Return the [X, Y] coordinate for the center point of the cell that contains the specified text.  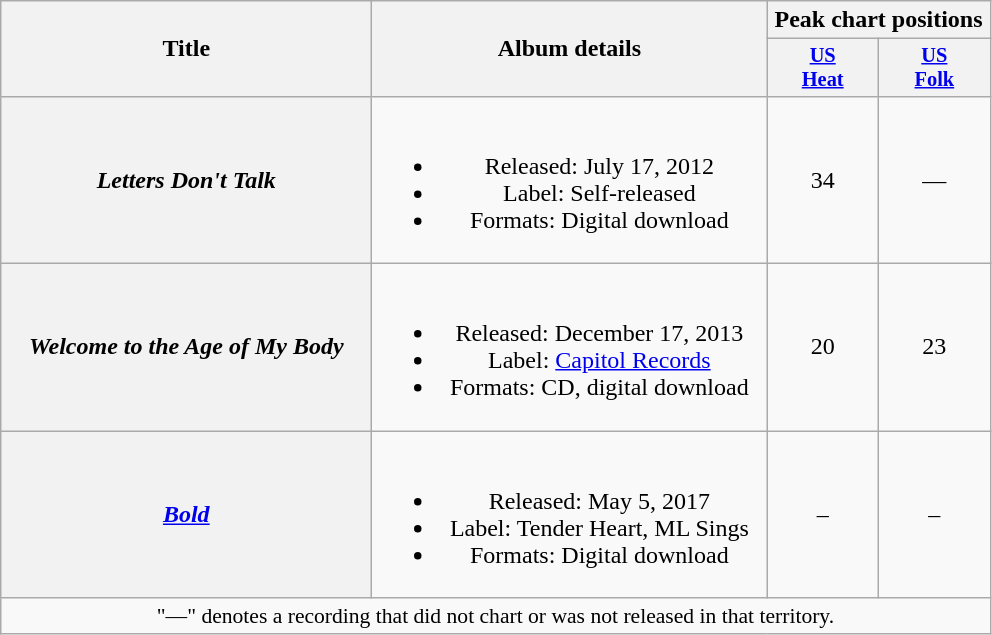
Peak chart positions [878, 20]
Bold [186, 514]
Title [186, 49]
USHeat [823, 68]
20 [823, 348]
Album details [570, 49]
— [935, 180]
Welcome to the Age of My Body [186, 348]
34 [823, 180]
Letters Don't Talk [186, 180]
Released: December 17, 2013Label: Capitol RecordsFormats: CD, digital download [570, 348]
Released: May 5, 2017Label: Tender Heart, ML SingsFormats: Digital download [570, 514]
23 [935, 348]
Released: July 17, 2012Label: Self-releasedFormats: Digital download [570, 180]
"—" denotes a recording that did not chart or was not released in that territory. [496, 616]
USFolk [935, 68]
